Capture the cell that displays the provided text and extract its (X, Y) central coordinate. 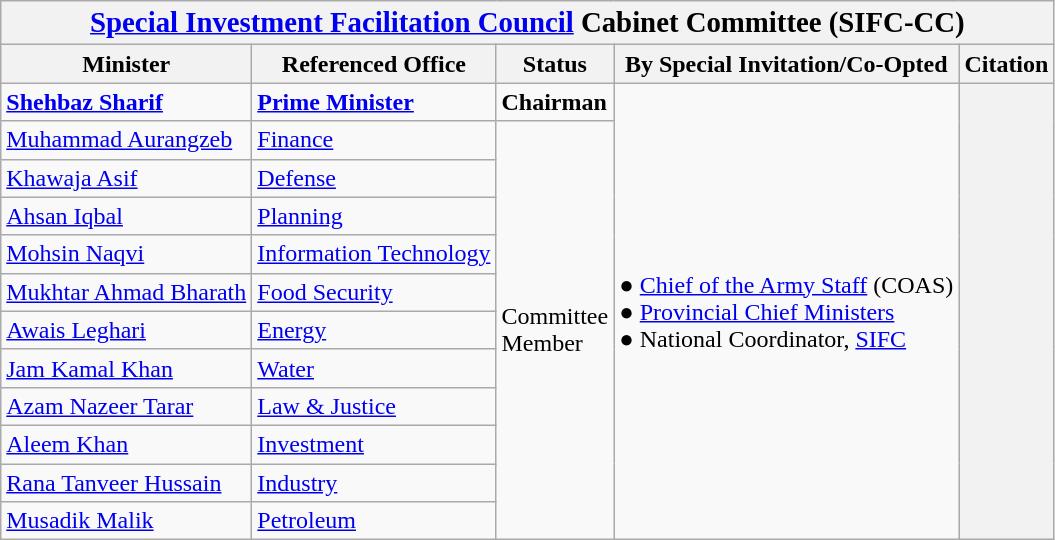
Defense (374, 178)
Rana Tanveer Hussain (126, 483)
Chairman (555, 102)
Mukhtar Ahmad Bharath (126, 292)
Status (555, 64)
Food Security (374, 292)
Musadik Malik (126, 521)
Shehbaz Sharif (126, 102)
Finance (374, 140)
Prime Minister (374, 102)
Muhammad Aurangzeb (126, 140)
Khawaja Asif (126, 178)
Information Technology (374, 254)
Special Investment Facilitation Council Cabinet Committee (SIFC-CC) (528, 23)
Water (374, 368)
Citation (1006, 64)
Petroleum (374, 521)
Aleem Khan (126, 444)
Law & Justice (374, 406)
Awais Leghari (126, 330)
Ahsan Iqbal (126, 216)
Energy (374, 330)
Investment (374, 444)
CommitteeMember (555, 330)
Azam Nazeer Tarar (126, 406)
Minister (126, 64)
By Special Invitation/Co-Opted (786, 64)
Planning (374, 216)
Mohsin Naqvi (126, 254)
Industry (374, 483)
Jam Kamal Khan (126, 368)
Referenced Office (374, 64)
● Chief of the Army Staff (COAS)● Provincial Chief Ministers● National Coordinator, SIFC (786, 312)
